Extract the (X, Y) coordinate from the center of the cell holding the provided text.  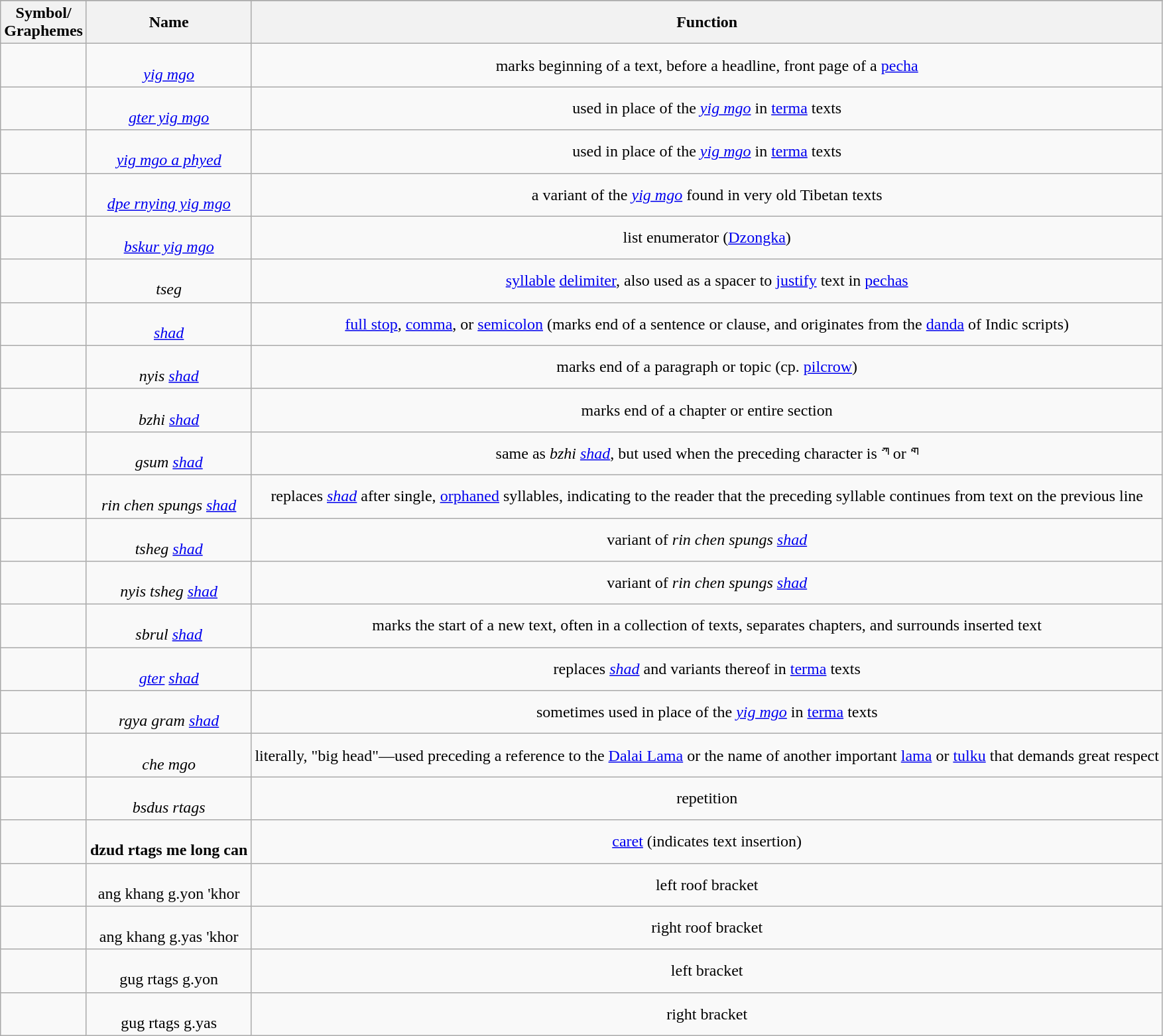
Name (168, 23)
replaces shad and variants thereof in terma texts (707, 669)
left bracket (707, 970)
literally, "big head"—used preceding a reference to the Dalai Lama or the name of another important lama or tulku that demands great respect (707, 756)
nyis tsheg shad (168, 583)
ang khang g.yas 'khor (168, 928)
dpe rnying yig mgo (168, 195)
replaces shad after single, orphaned syllables, indicating to the reader that the preceding syllable continues from text on the previous line (707, 496)
gter shad (168, 669)
caret (indicates text insertion) (707, 842)
marks end of a paragraph or topic (cp. pilcrow) (707, 367)
bzhi shad (168, 410)
right bracket (707, 1014)
gsum shad (168, 453)
full stop, comma, or semicolon (marks end of a sentence or clause, and originates from the danda of Indic scripts) (707, 323)
bsdus rtags (168, 798)
Symbol/Graphemes (44, 23)
tsheg shad (168, 540)
list enumerator (Dzongka) (707, 237)
shad (168, 323)
yig mgo (168, 65)
yig mgo a phyed (168, 151)
marks end of a chapter or entire section (707, 410)
gug rtags g.yon (168, 970)
marks the start of a new text, often in a collection of texts, separates chapters, and surrounds inserted text (707, 626)
gug rtags g.yas (168, 1014)
repetition (707, 798)
a variant of the yig mgo found in very old Tibetan texts (707, 195)
ang khang g.yon 'khor (168, 884)
same as bzhi shad, but used when the preceding character is ཀ or ག (707, 453)
gter yig mgo (168, 109)
nyis shad (168, 367)
tseg (168, 281)
rgya gram shad (168, 712)
marks beginning of a text, before a headline, front page of a pecha (707, 65)
rin chen spungs shad (168, 496)
syllable delimiter, also used as a spacer to justify text in pechas (707, 281)
sometimes used in place of the yig mgo in terma texts (707, 712)
right roof bracket (707, 928)
dzud rtags me long can (168, 842)
left roof bracket (707, 884)
che mgo (168, 756)
sbrul shad (168, 626)
Function (707, 23)
bskur yig mgo (168, 237)
